Determine the [X, Y] coordinate at the center of the cell enclosing the given text.  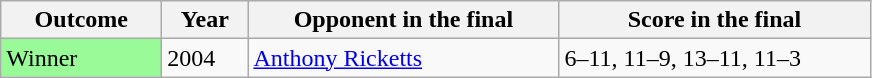
Year [205, 20]
2004 [205, 58]
Score in the final [714, 20]
Outcome [82, 20]
Opponent in the final [404, 20]
6–11, 11–9, 13–11, 11–3 [714, 58]
Winner [82, 58]
Anthony Ricketts [404, 58]
